Extract the (x, y) coordinate from the center of the cell holding the provided text.  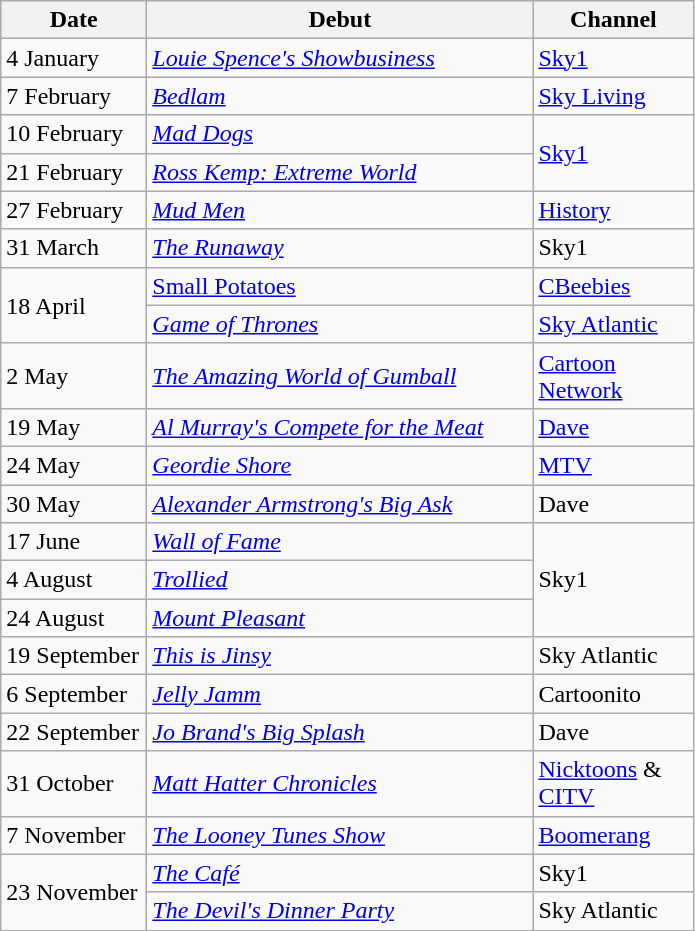
Cartoonito (614, 694)
This is Jinsy (340, 656)
Ross Kemp: Extreme World (340, 172)
23 November (74, 892)
Boomerang (614, 835)
The Café (340, 873)
Wall of Fame (340, 542)
Jelly Jamm (340, 694)
17 June (74, 542)
Jo Brand's Big Splash (340, 732)
CBeebies (614, 286)
19 September (74, 656)
Mad Dogs (340, 134)
7 February (74, 96)
4 January (74, 58)
6 September (74, 694)
19 May (74, 427)
Louie Spence's Showbusiness (340, 58)
4 August (74, 580)
22 September (74, 732)
2 May (74, 376)
24 August (74, 618)
7 November (74, 835)
30 May (74, 503)
Date (74, 20)
Debut (340, 20)
Geordie Shore (340, 465)
Trollied (340, 580)
27 February (74, 210)
Matt Hatter Chronicles (340, 784)
31 March (74, 248)
Mud Men (340, 210)
The Amazing World of Gumball (340, 376)
Bedlam (340, 96)
The Devil's Dinner Party (340, 911)
MTV (614, 465)
10 February (74, 134)
24 May (74, 465)
21 February (74, 172)
Cartoon Network (614, 376)
Mount Pleasant (340, 618)
Small Potatoes (340, 286)
Alexander Armstrong's Big Ask (340, 503)
The Looney Tunes Show (340, 835)
18 April (74, 305)
History (614, 210)
Channel (614, 20)
31 October (74, 784)
Nicktoons & CITV (614, 784)
Game of Thrones (340, 324)
Sky Living (614, 96)
Al Murray's Compete for the Meat (340, 427)
The Runaway (340, 248)
